Output the [X, Y] coordinate of the center of the cell containing the given text.  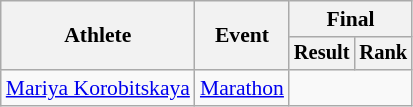
Mariya Korobitskaya [98, 88]
Result [322, 54]
Rank [383, 54]
Athlete [98, 36]
Final [350, 19]
Event [242, 36]
Marathon [242, 88]
